Detect which cell encompasses the target text, then output its (X, Y) center coordinate. 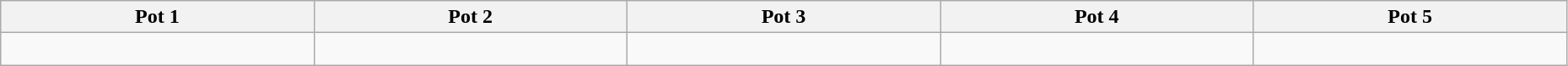
Pot 2 (471, 17)
Pot 5 (1410, 17)
Pot 4 (1097, 17)
Pot 3 (783, 17)
Pot 1 (157, 17)
